Extract the [x, y] coordinate from the center of the cell holding the provided text.  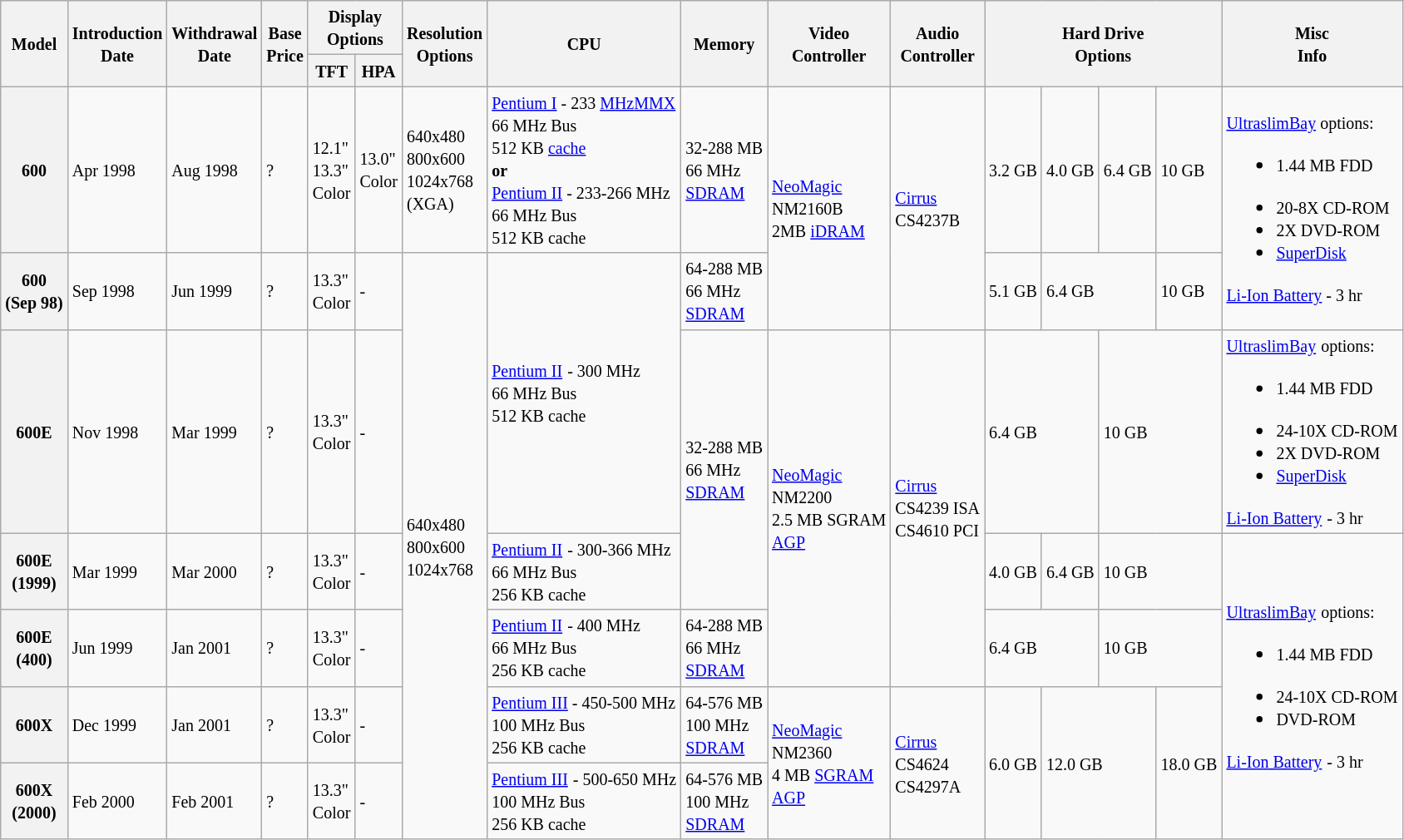
NeoMagicNM23604 MB SGRAMAGP [829, 763]
TFT [331, 71]
3.2 GB [1013, 170]
600X [34, 724]
Pentium I - 233 MHzMMX66 MHz Bus512 KB cacheorPentium II - 233-266 MHz66 MHz Bus512 KB cache [584, 170]
CirrusCS4237B [938, 208]
Feb 2000 [117, 801]
13.0"Color [379, 170]
CPU [584, 43]
CirrusCS4624CS4297A [938, 763]
Aug 1998 [215, 170]
Apr 1998 [117, 170]
WithdrawalDate [215, 43]
ResolutionOptions [444, 43]
VideoController [829, 43]
HPA [379, 71]
12.1"13.3"Color [331, 170]
CirrusCS4239 ISACS4610 PCI [938, 507]
DisplayOptions [354, 28]
600(Sep 98) [34, 291]
5.1 GB [1013, 291]
UltraslimBay options:1.44 MB FDD24-10X CD-ROM2X DVD-ROMSuperDiskLi-Ion Battery - 3 hr [1313, 431]
Pentium II - 300 MHz66 MHz Bus512 KB cache [584, 393]
600X(2000) [34, 801]
UltraslimBay options:1.44 MB FDD20-8X CD-ROM2X DVD-ROMSuperDiskLi-Ion Battery - 3 hr [1313, 208]
600E(1999) [34, 571]
UltraslimBay options:1.44 MB FDD24-10X CD-ROMDVD-ROMLi-Ion Battery - 3 hr [1313, 686]
Memory [724, 43]
AudioController [938, 43]
Nov 1998 [117, 431]
Pentium II - 300-366 MHz66 MHz Bus256 KB cache [584, 571]
BasePrice [284, 43]
MiscInfo [1313, 43]
12.0 GB [1099, 763]
6.0 GB [1013, 763]
NeoMagicNM22002.5 MB SGRAMAGP [829, 507]
Sep 1998 [117, 291]
Dec 1999 [117, 724]
600E [34, 431]
NeoMagicNM2160B2MB iDRAM [829, 208]
Model [34, 43]
Mar 2000 [215, 571]
18.0 GB [1189, 763]
Hard DriveOptions [1103, 43]
IntroductionDate [117, 43]
Pentium III - 500-650 MHz100 MHz Bus256 KB cache [584, 801]
640x480800x6001024x768(XGA) [444, 170]
Feb 2001 [215, 801]
640x480800x6001024x768 [444, 546]
Pentium III - 450-500 MHz100 MHz Bus256 KB cache [584, 724]
Pentium II - 400 MHz66 MHz Bus256 KB cache [584, 648]
600 [34, 170]
600E(400) [34, 648]
